Determine the (X, Y) coordinate at the center of the cell enclosing the given text.  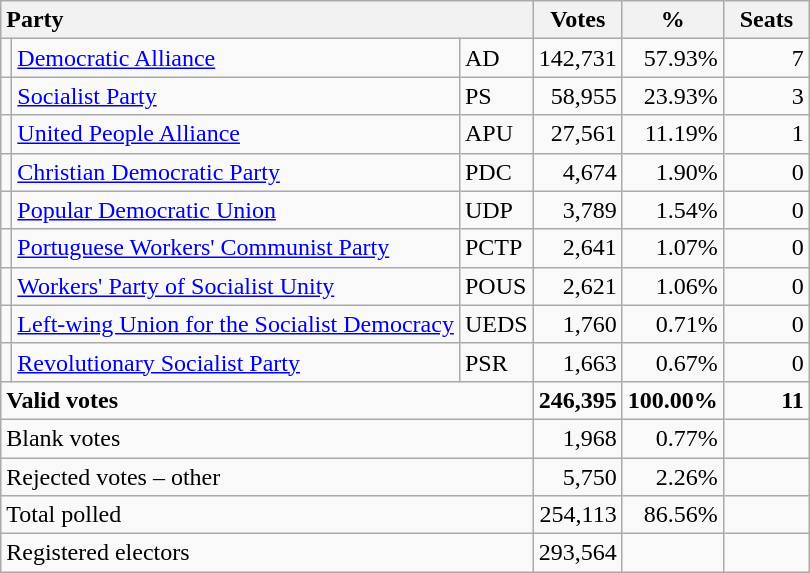
Democratic Alliance (236, 58)
11 (766, 400)
2,621 (578, 286)
86.56% (672, 515)
PS (496, 96)
Rejected votes – other (267, 477)
293,564 (578, 553)
APU (496, 134)
2,641 (578, 248)
142,731 (578, 58)
1 (766, 134)
% (672, 20)
UEDS (496, 324)
4,674 (578, 172)
Valid votes (267, 400)
0.77% (672, 438)
100.00% (672, 400)
246,395 (578, 400)
Registered electors (267, 553)
254,113 (578, 515)
1,968 (578, 438)
Party (267, 20)
1,760 (578, 324)
57.93% (672, 58)
Socialist Party (236, 96)
1.90% (672, 172)
PSR (496, 362)
Portuguese Workers' Communist Party (236, 248)
Left-wing Union for the Socialist Democracy (236, 324)
0.71% (672, 324)
0.67% (672, 362)
PCTP (496, 248)
3,789 (578, 210)
Workers' Party of Socialist Unity (236, 286)
1.54% (672, 210)
Christian Democratic Party (236, 172)
58,955 (578, 96)
1.07% (672, 248)
Blank votes (267, 438)
AD (496, 58)
Popular Democratic Union (236, 210)
PDC (496, 172)
1,663 (578, 362)
1.06% (672, 286)
23.93% (672, 96)
5,750 (578, 477)
Votes (578, 20)
3 (766, 96)
2.26% (672, 477)
Seats (766, 20)
27,561 (578, 134)
11.19% (672, 134)
7 (766, 58)
Total polled (267, 515)
United People Alliance (236, 134)
UDP (496, 210)
POUS (496, 286)
Revolutionary Socialist Party (236, 362)
